Search for the cell housing the specified text and yield its (x, y) center coordinate. 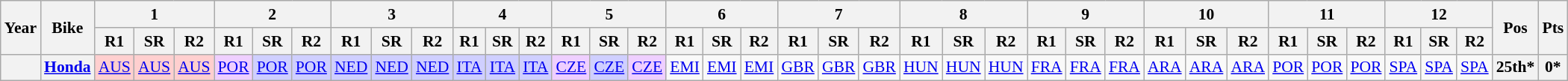
9 (1086, 14)
Honda (67, 67)
4 (502, 14)
10 (1207, 14)
25th* (1516, 67)
11 (1327, 14)
6 (721, 14)
Year (21, 27)
7 (839, 14)
Pos (1516, 27)
2 (273, 14)
Bike (67, 27)
5 (609, 14)
12 (1438, 14)
8 (963, 14)
3 (391, 14)
Pts (1553, 27)
0* (1553, 67)
1 (155, 14)
